Detect which cell encompasses the target text, then output its [x, y] center coordinate. 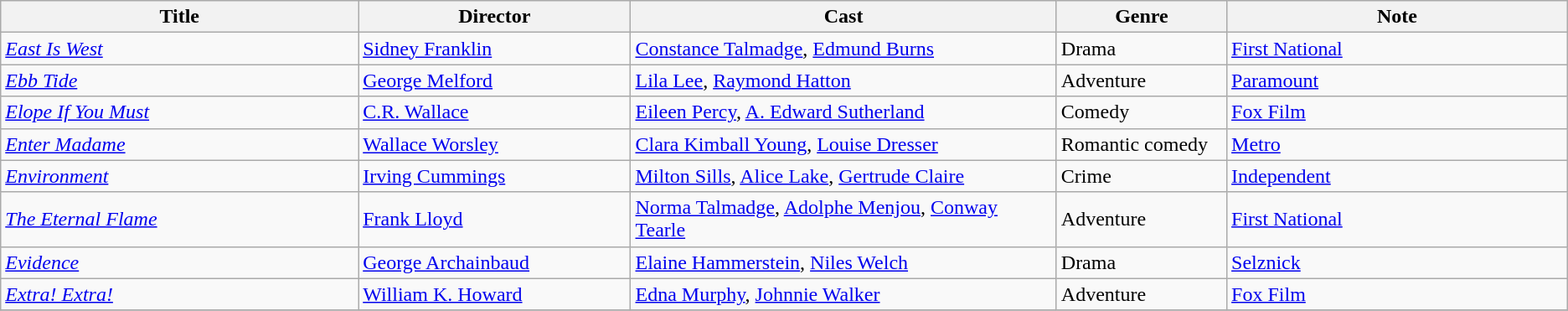
George Melford [494, 80]
East Is West [179, 49]
Ebb Tide [179, 80]
C.R. Wallace [494, 112]
Evidence [179, 262]
Lila Lee, Raymond Hatton [843, 80]
Cast [843, 17]
Metro [1397, 144]
Director [494, 17]
William K. Howard [494, 294]
Extra! Extra! [179, 294]
Eileen Percy, A. Edward Sutherland [843, 112]
Environment [179, 176]
George Archainbaud [494, 262]
Comedy [1141, 112]
Clara Kimball Young, Louise Dresser [843, 144]
Elaine Hammerstein, Niles Welch [843, 262]
Note [1397, 17]
Independent [1397, 176]
Milton Sills, Alice Lake, Gertrude Claire [843, 176]
Romantic comedy [1141, 144]
Constance Talmadge, Edmund Burns [843, 49]
Selznick [1397, 262]
Enter Madame [179, 144]
Frank Lloyd [494, 220]
Edna Murphy, Johnnie Walker [843, 294]
Wallace Worsley [494, 144]
Paramount [1397, 80]
Norma Talmadge, Adolphe Menjou, Conway Tearle [843, 220]
Elope If You Must [179, 112]
Genre [1141, 17]
Title [179, 17]
Sidney Franklin [494, 49]
Irving Cummings [494, 176]
Crime [1141, 176]
The Eternal Flame [179, 220]
